Detect which cell encompasses the target text, then output its (X, Y) center coordinate. 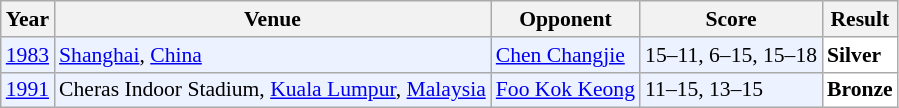
Cheras Indoor Stadium, Kuala Lumpur, Malaysia (272, 90)
1983 (28, 55)
Bronze (860, 90)
Silver (860, 55)
15–11, 6–15, 15–18 (731, 55)
Foo Kok Keong (566, 90)
Score (731, 19)
Year (28, 19)
Shanghai, China (272, 55)
Opponent (566, 19)
Result (860, 19)
Chen Changjie (566, 55)
1991 (28, 90)
Venue (272, 19)
11–15, 13–15 (731, 90)
